Locate the cell with the specified text and output its [X, Y] center coordinate. 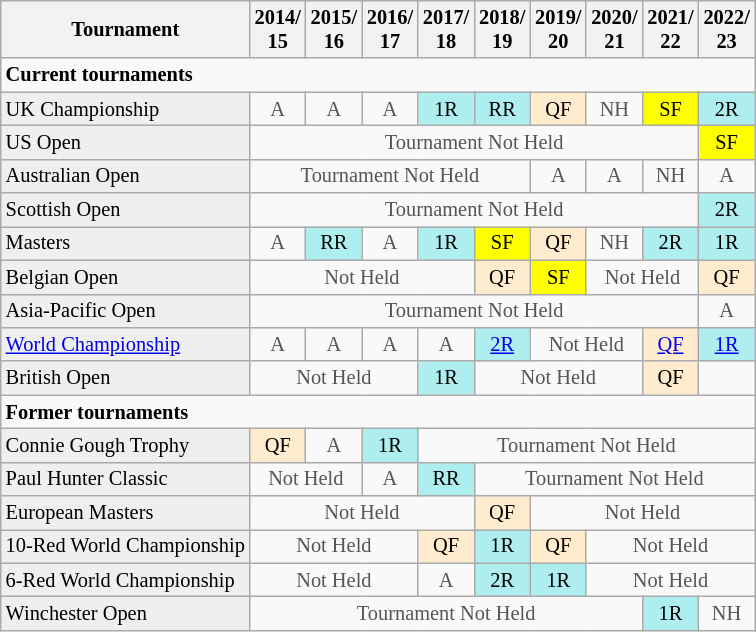
Tournament [126, 29]
2016/17 [390, 29]
Paul Hunter Classic [126, 479]
2019/20 [558, 29]
Australian Open [126, 176]
2021/22 [670, 29]
UK Championship [126, 109]
British Open [126, 378]
US Open [126, 142]
Current tournaments [378, 75]
Former tournaments [378, 412]
Connie Gough Trophy [126, 445]
6-Red World Championship [126, 580]
Winchester Open [126, 613]
Scottish Open [126, 210]
2015/16 [334, 29]
2014/15 [278, 29]
Asia-Pacific Open [126, 311]
European Masters [126, 513]
World Championship [126, 344]
Belgian Open [126, 277]
2018/19 [502, 29]
2020/21 [614, 29]
2017/18 [446, 29]
10-Red World Championship [126, 546]
Masters [126, 243]
2022/23 [727, 29]
